Return the (x, y) coordinate for the center point of the cell that contains the specified text.  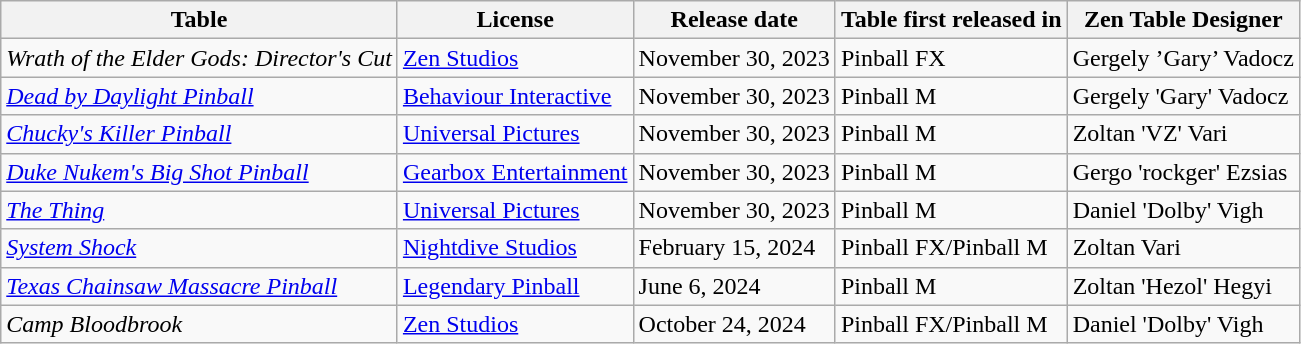
Legendary Pinball (515, 286)
Texas Chainsaw Massacre Pinball (200, 286)
Zoltan 'Hezol' Hegyi (1183, 286)
Zoltan 'VZ' Vari (1183, 134)
Zoltan Vari (1183, 248)
The Thing (200, 210)
June 6, 2024 (734, 286)
License (515, 20)
Chucky's Killer Pinball (200, 134)
Gergely ’Gary’ Vadocz (1183, 58)
Table (200, 20)
Gergo 'rockger' Ezsias (1183, 172)
Zen Table Designer (1183, 20)
Camp Bloodbrook (200, 324)
Release date (734, 20)
System Shock (200, 248)
Wrath of the Elder Gods: Director's Cut (200, 58)
Gearbox Entertainment (515, 172)
Pinball FX (951, 58)
Behaviour Interactive (515, 96)
Table first released in (951, 20)
Nightdive Studios (515, 248)
Gergely 'Gary' Vadocz (1183, 96)
October 24, 2024 (734, 324)
Dead by Daylight Pinball (200, 96)
Duke Nukem's Big Shot Pinball (200, 172)
February 15, 2024 (734, 248)
